Extract the [X, Y] coordinate from the center of the cell holding the provided text.  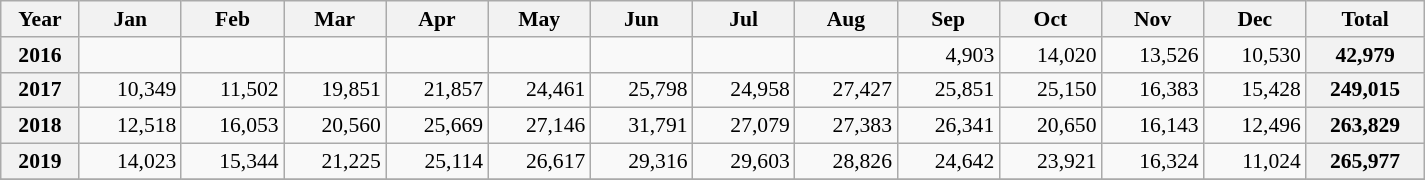
29,316 [641, 162]
21,225 [335, 162]
25,798 [641, 90]
12,518 [130, 126]
Sep [948, 19]
2018 [40, 126]
28,826 [846, 162]
2016 [40, 55]
Year [40, 19]
27,427 [846, 90]
16,053 [232, 126]
Oct [1050, 19]
24,461 [539, 90]
4,903 [948, 55]
25,669 [437, 126]
19,851 [335, 90]
Feb [232, 19]
Jun [641, 19]
11,024 [1255, 162]
14,023 [130, 162]
24,958 [744, 90]
13,526 [1152, 55]
29,603 [744, 162]
263,829 [1365, 126]
42,979 [1365, 55]
21,857 [437, 90]
15,344 [232, 162]
10,349 [130, 90]
27,383 [846, 126]
26,617 [539, 162]
15,428 [1255, 90]
16,324 [1152, 162]
Nov [1152, 19]
27,146 [539, 126]
25,150 [1050, 90]
25,114 [437, 162]
24,642 [948, 162]
Aug [846, 19]
31,791 [641, 126]
Total [1365, 19]
27,079 [744, 126]
12,496 [1255, 126]
May [539, 19]
Apr [437, 19]
11,502 [232, 90]
14,020 [1050, 55]
2017 [40, 90]
26,341 [948, 126]
20,650 [1050, 126]
Jan [130, 19]
10,530 [1255, 55]
249,015 [1365, 90]
Mar [335, 19]
Dec [1255, 19]
Jul [744, 19]
265,977 [1365, 162]
2019 [40, 162]
25,851 [948, 90]
20,560 [335, 126]
23,921 [1050, 162]
16,143 [1152, 126]
16,383 [1152, 90]
